Search for the cell housing the specified text and yield its (x, y) center coordinate. 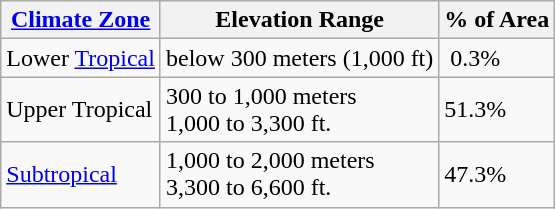
300 to 1,000 meters1,000 to 3,300 ft. (299, 110)
Subtropical (81, 174)
Upper Tropical (81, 110)
Climate Zone (81, 20)
% of Area (497, 20)
51.3% (497, 110)
below 300 meters (1,000 ft) (299, 58)
47.3% (497, 174)
Lower Tropical (81, 58)
Elevation Range (299, 20)
0.3% (497, 58)
1,000 to 2,000 meters3,300 to 6,600 ft. (299, 174)
